Provide the (X, Y) coordinate of the cell's center where the given text is located.  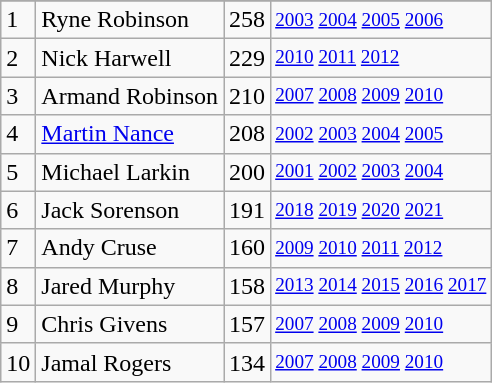
Michael Larkin (130, 172)
1 (18, 20)
210 (248, 96)
2001 2002 2003 2004 (381, 172)
Nick Harwell (130, 58)
Jared Murphy (130, 286)
2009 2010 2011 2012 (381, 248)
158 (248, 286)
Armand Robinson (130, 96)
4 (18, 134)
191 (248, 210)
160 (248, 248)
208 (248, 134)
134 (248, 362)
229 (248, 58)
10 (18, 362)
Ryne Robinson (130, 20)
9 (18, 324)
3 (18, 96)
Jamal Rogers (130, 362)
2003 2004 2005 2006 (381, 20)
Chris Givens (130, 324)
2013 2014 2015 2016 2017 (381, 286)
5 (18, 172)
Jack Sorenson (130, 210)
157 (248, 324)
7 (18, 248)
Martin Nance (130, 134)
2002 2003 2004 2005 (381, 134)
8 (18, 286)
2018 2019 2020 2021 (381, 210)
2010 2011 2012 (381, 58)
Andy Cruse (130, 248)
200 (248, 172)
6 (18, 210)
258 (248, 20)
2 (18, 58)
